Extract the (X, Y) coordinate from the center of the cell holding the provided text.  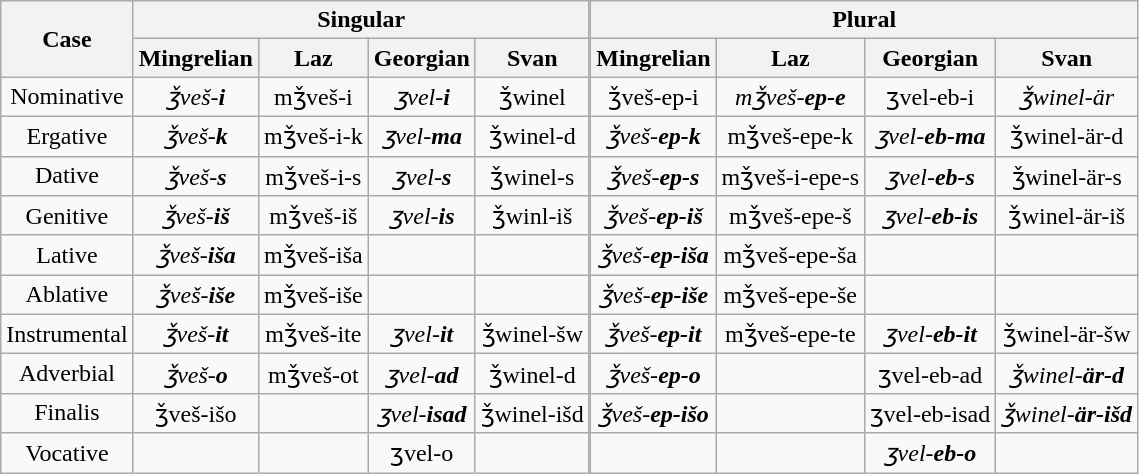
ǯveš-k (196, 136)
ǯveš-ep-išo (654, 413)
ǯwinel-är (1067, 97)
ʒvel-i (422, 97)
mǯveš-i-s (313, 176)
Nominative (67, 97)
ǯwinel-är-iš (1067, 216)
mǯveš-epe-k (790, 136)
Instrumental (67, 334)
ʒvel-eb-isad (930, 413)
ǯveš-ep-iš (654, 216)
mǯveš-iša (313, 255)
mǯveš-epe-š (790, 216)
Genitive (67, 216)
Singular (361, 20)
ʒvel-eb-ad (930, 374)
ǯwinel-är-šw (1067, 334)
mǯveš-epe-ša (790, 255)
ʒvel-ma (422, 136)
Plural (864, 20)
ǯwinel-s (532, 176)
Ablative (67, 295)
ʒvel-o (422, 453)
ǯveš-iš (196, 216)
ǯveš-ep-s (654, 176)
mǯveš-epe-še (790, 295)
ǯveš-i (196, 97)
ǯveš-ep-it (654, 334)
ʒvel-is (422, 216)
ʒvel-ad (422, 374)
ǯveš-ep-i (654, 97)
ʒvel-eb-ma (930, 136)
Dative (67, 176)
Vocative (67, 453)
ǯwinel-išd (532, 413)
mǯveš-ot (313, 374)
Lative (67, 255)
ǯveš-ep-k (654, 136)
ǯveš-ep-iša (654, 255)
mǯveš-ite (313, 334)
ǯveš-ep-iše (654, 295)
ǯveš-s (196, 176)
ʒvel-eb-it (930, 334)
ʒvel-eb-o (930, 453)
ʒvel-it (422, 334)
ʒvel-isad (422, 413)
ǯwinl-iš (532, 216)
ǯveš-iša (196, 255)
mǯveš-i-epe-s (790, 176)
ʒvel-s (422, 176)
mǯveš-i (313, 97)
ǯveš-iše (196, 295)
Case (67, 39)
ʒvel-eb-i (930, 97)
ǯwinel-är-s (1067, 176)
mǯveš-i-k (313, 136)
Finalis (67, 413)
mǯveš-iš (313, 216)
ǯwinel-šw (532, 334)
Adverbial (67, 374)
mǯveš-iše (313, 295)
ʒvel-eb-s (930, 176)
ǯveš-o (196, 374)
ǯveš-ep-o (654, 374)
Ergative (67, 136)
ǯwinel-är-išd (1067, 413)
mǯveš-ep-e (790, 97)
ǯwinel (532, 97)
ʒvel-eb-is (930, 216)
ǯveš-it (196, 334)
ǯveš-išo (196, 413)
mǯveš-epe-te (790, 334)
